Return the [X, Y] coordinate for the center point of the cell that contains the specified text.  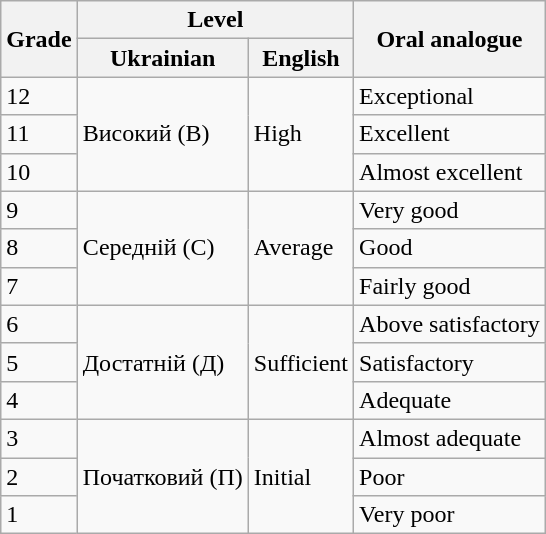
Level [215, 20]
Almost adequate [450, 438]
Almost excellent [450, 172]
Достатній (Д) [162, 362]
Average [300, 248]
Above satisfactory [450, 324]
12 [39, 96]
Sufficient [300, 362]
Grade [39, 39]
2 [39, 477]
3 [39, 438]
Excellent [450, 134]
1 [39, 515]
Середній (С) [162, 248]
Initial [300, 476]
Початковий (П) [162, 476]
6 [39, 324]
Very good [450, 210]
Good [450, 248]
Ukrainian [162, 58]
10 [39, 172]
7 [39, 286]
Poor [450, 477]
English [300, 58]
Adequate [450, 400]
9 [39, 210]
Високий (В) [162, 134]
Exceptional [450, 96]
Oral analogue [450, 39]
11 [39, 134]
Very poor [450, 515]
Satisfactory [450, 362]
Fairly good [450, 286]
4 [39, 400]
High [300, 134]
8 [39, 248]
5 [39, 362]
